Identify which cell holds the provided text, then report its (X, Y) central coordinate. 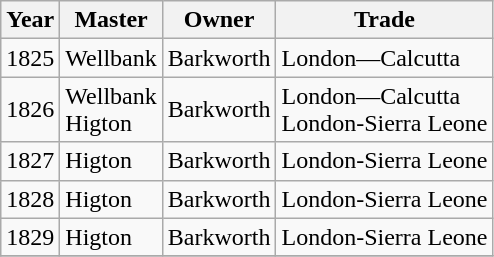
London—CalcuttaLondon-Sierra Leone (384, 110)
1828 (30, 199)
1827 (30, 161)
Master (111, 20)
1825 (30, 58)
1826 (30, 110)
Owner (219, 20)
1829 (30, 237)
Year (30, 20)
WellbankHigton (111, 110)
Trade (384, 20)
London—Calcutta (384, 58)
Wellbank (111, 58)
